Locate the cell with the specified text and output its [x, y] center coordinate. 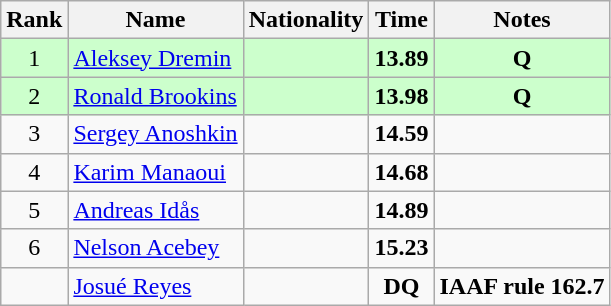
6 [34, 248]
IAAF rule 162.7 [522, 286]
14.59 [402, 134]
Name [156, 20]
4 [34, 172]
5 [34, 210]
Josué Reyes [156, 286]
Sergey Anoshkin [156, 134]
Ronald Brookins [156, 96]
14.68 [402, 172]
Karim Manaoui [156, 172]
2 [34, 96]
14.89 [402, 210]
13.89 [402, 58]
Notes [522, 20]
Aleksey Dremin [156, 58]
Time [402, 20]
13.98 [402, 96]
DQ [402, 286]
Andreas Idås [156, 210]
1 [34, 58]
Nationality [306, 20]
3 [34, 134]
Rank [34, 20]
15.23 [402, 248]
Nelson Acebey [156, 248]
